Return (X, Y) of the center of cell containing provided text 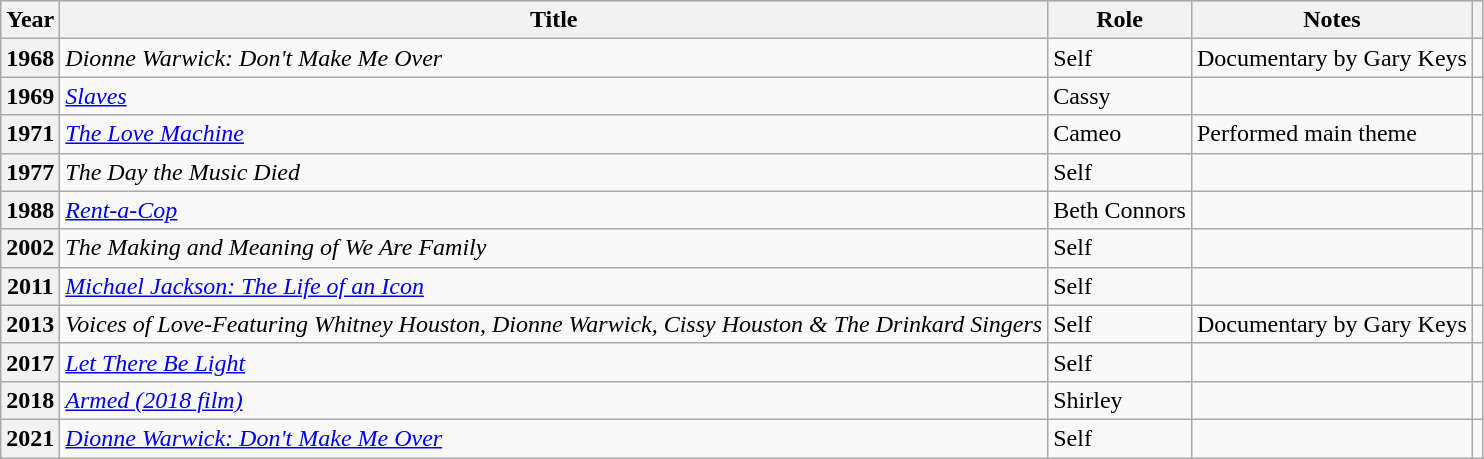
Cassy (1120, 96)
The Love Machine (554, 134)
Cameo (1120, 134)
The Day the Music Died (554, 172)
2017 (30, 362)
Title (554, 20)
Slaves (554, 96)
2018 (30, 400)
Beth Connors (1120, 210)
Michael Jackson: The Life of an Icon (554, 286)
2011 (30, 286)
1971 (30, 134)
The Making and Meaning of We Are Family (554, 248)
Notes (1332, 20)
Shirley (1120, 400)
Voices of Love-Featuring Whitney Houston, Dionne Warwick, Cissy Houston & The Drinkard Singers (554, 324)
Armed (2018 film) (554, 400)
Rent-a-Cop (554, 210)
Role (1120, 20)
Year (30, 20)
1988 (30, 210)
2002 (30, 248)
Performed main theme (1332, 134)
Let There Be Light (554, 362)
1968 (30, 58)
2013 (30, 324)
2021 (30, 438)
1969 (30, 96)
1977 (30, 172)
